Determine the [x, y] coordinate at the center of the cell enclosing the given text.  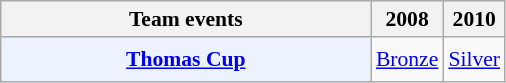
2008 [407, 19]
Team events [186, 19]
Bronze [407, 60]
Thomas Cup [186, 60]
Silver [474, 60]
2010 [474, 19]
